Identify which cell holds the provided text, then report its [x, y] central coordinate. 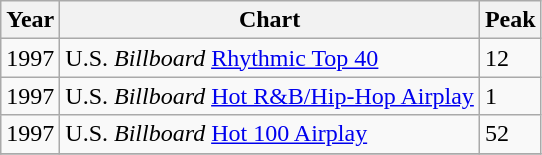
12 [510, 58]
52 [510, 134]
Chart [270, 20]
1 [510, 96]
U.S. Billboard Hot 100 Airplay [270, 134]
Peak [510, 20]
U.S. Billboard Hot R&B/Hip-Hop Airplay [270, 96]
U.S. Billboard Rhythmic Top 40 [270, 58]
Year [30, 20]
